Output the [X, Y] coordinate of the center of the cell containing the given text.  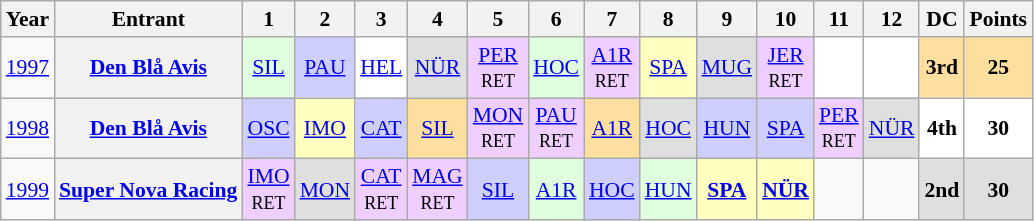
8 [668, 19]
5 [498, 19]
7 [612, 19]
4th [942, 128]
1998 [28, 128]
3rd [942, 68]
PAU [326, 68]
2nd [942, 190]
2 [326, 19]
25 [998, 68]
1999 [28, 190]
Year [28, 19]
11 [839, 19]
Super Nova Racing [148, 190]
CATRET [381, 190]
12 [892, 19]
CAT [381, 128]
JERRET [786, 68]
HEL [381, 68]
3 [381, 19]
IMORET [268, 190]
DC [942, 19]
MUG [728, 68]
MONRET [498, 128]
1 [268, 19]
10 [786, 19]
MAGRET [438, 190]
A1RRET [612, 68]
OSC [268, 128]
IMO [326, 128]
4 [438, 19]
9 [728, 19]
Entrant [148, 19]
Points [998, 19]
PAURET [556, 128]
6 [556, 19]
MON [326, 190]
1997 [28, 68]
